Return the (x, y) coordinate for the center point of the cell that contains the specified text.  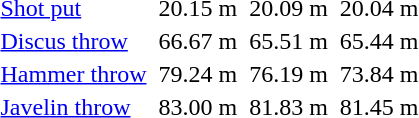
66.67 m (198, 41)
76.19 m (289, 74)
65.51 m (289, 41)
79.24 m (198, 74)
